Identify which cell holds the provided text, then report its [x, y] central coordinate. 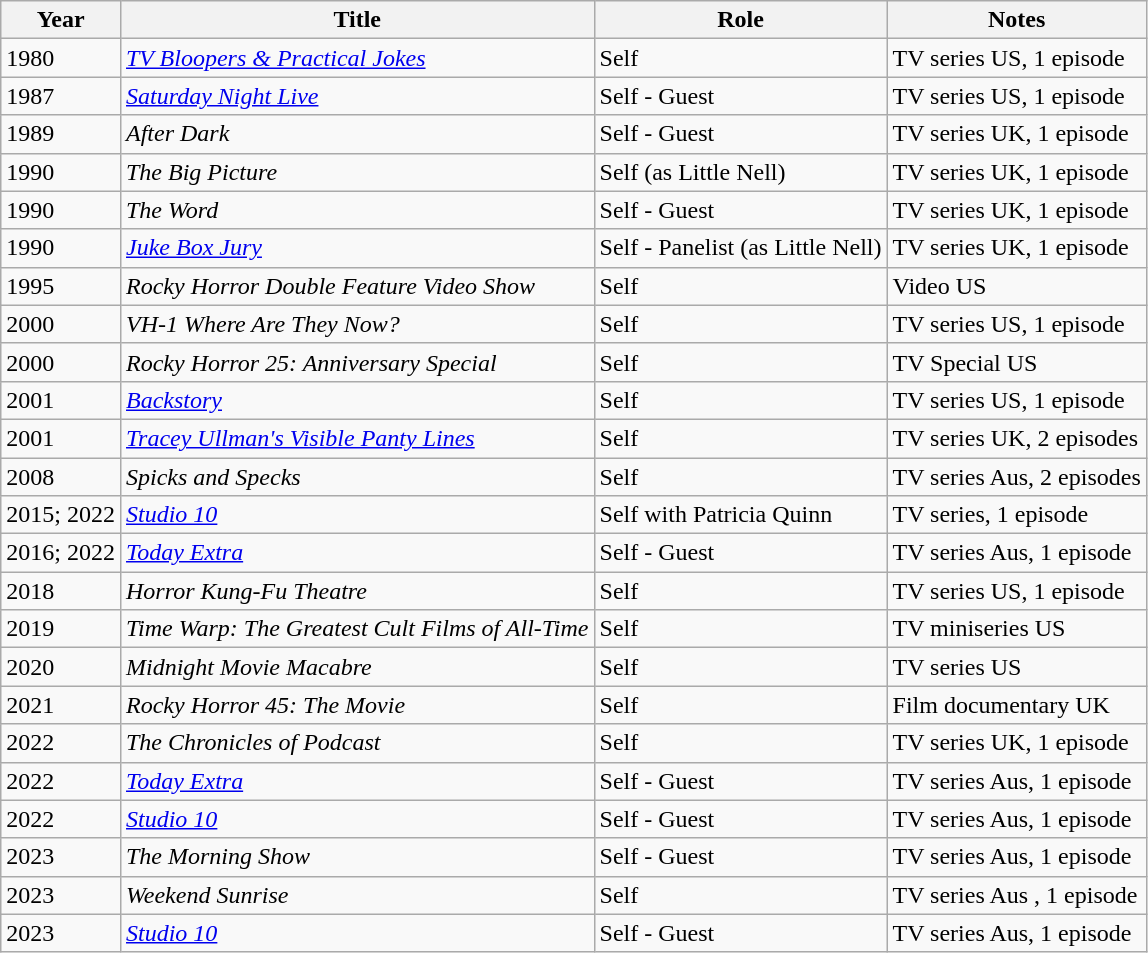
The Chronicles of Podcast [357, 743]
Juke Box Jury [357, 248]
Backstory [357, 400]
The Morning Show [357, 857]
VH-1 Where Are They Now? [357, 324]
2019 [61, 629]
Spicks and Specks [357, 477]
2021 [61, 705]
Saturday Night Live [357, 96]
Rocky Horror 25: Anniversary Special [357, 362]
After Dark [357, 134]
2020 [61, 667]
Self (as Little Nell) [740, 172]
TV Special US [1016, 362]
The Big Picture [357, 172]
Rocky Horror 45: The Movie [357, 705]
1987 [61, 96]
TV series Aus, 2 episodes [1016, 477]
2015; 2022 [61, 515]
Notes [1016, 20]
Midnight Movie Macabre [357, 667]
TV series Aus , 1 episode [1016, 895]
TV series UK, 2 episodes [1016, 438]
The Word [357, 210]
1989 [61, 134]
2018 [61, 591]
TV Bloopers & Practical Jokes [357, 58]
Rocky Horror Double Feature Video Show [357, 286]
TV series US [1016, 667]
Film documentary UK [1016, 705]
Weekend Sunrise [357, 895]
Tracey Ullman's Visible Panty Lines [357, 438]
2008 [61, 477]
1980 [61, 58]
Horror Kung-Fu Theatre [357, 591]
Self - Panelist (as Little Nell) [740, 248]
TV miniseries US [1016, 629]
Title [357, 20]
Role [740, 20]
Time Warp: The Greatest Cult Films of All-Time [357, 629]
Self with Patricia Quinn [740, 515]
TV series, 1 episode [1016, 515]
1995 [61, 286]
Year [61, 20]
Video US [1016, 286]
2016; 2022 [61, 553]
